Capture the cell that displays the provided text and extract its [x, y] central coordinate. 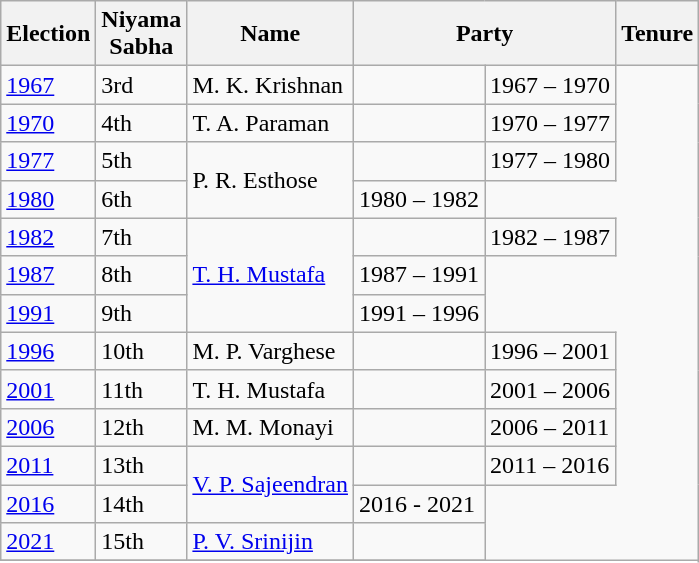
7th [142, 237]
2011 – 2016 [550, 465]
1977 [48, 161]
1980 [48, 199]
M. K. Krishnan [270, 85]
2021 [48, 542]
3rd [142, 85]
M. P. Varghese [270, 351]
8th [142, 275]
10th [142, 351]
P. V. Srinijin [270, 542]
1987 [48, 275]
Party [484, 34]
2016 - 2021 [418, 503]
1977 – 1980 [550, 161]
1991 – 1996 [418, 313]
1982 – 1987 [550, 237]
1970 [48, 123]
9th [142, 313]
Election [48, 34]
V. P. Sajeendran [270, 484]
6th [142, 199]
14th [142, 503]
1970 – 1977 [550, 123]
1980 – 1982 [418, 199]
T. A. Paraman [270, 123]
5th [142, 161]
2001 – 2006 [550, 389]
15th [142, 542]
2011 [48, 465]
12th [142, 427]
NiyamaSabha [142, 34]
1996 – 2001 [550, 351]
11th [142, 389]
1991 [48, 313]
4th [142, 123]
2016 [48, 503]
Name [270, 34]
2001 [48, 389]
P. R. Esthose [270, 180]
M. M. Monayi [270, 427]
2006 [48, 427]
1967 [48, 85]
1967 – 1970 [550, 85]
13th [142, 465]
1996 [48, 351]
Tenure [658, 34]
1987 – 1991 [418, 275]
1982 [48, 237]
2006 – 2011 [550, 427]
